Locate the cell with the specified text and output its (x, y) center coordinate. 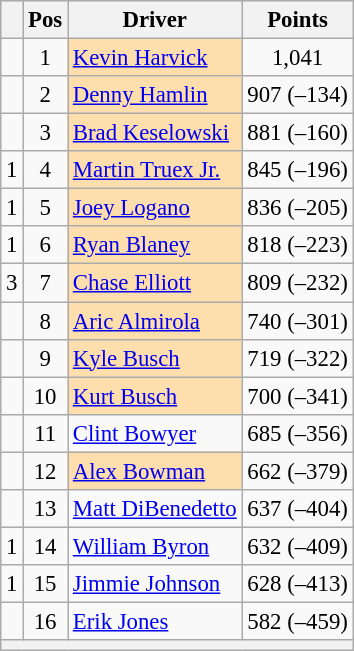
Alex Bowman (155, 471)
Kyle Busch (155, 358)
4 (46, 170)
William Byron (155, 546)
662 (–379) (298, 471)
836 (–205) (298, 208)
845 (–196) (298, 170)
13 (46, 509)
Chase Elliott (155, 283)
10 (46, 396)
Kevin Harvick (155, 58)
740 (–301) (298, 321)
Joey Logano (155, 208)
14 (46, 546)
632 (–409) (298, 546)
5 (46, 208)
628 (–413) (298, 584)
700 (–341) (298, 396)
685 (–356) (298, 433)
Aric Almirola (155, 321)
907 (–134) (298, 95)
Ryan Blaney (155, 245)
15 (46, 584)
809 (–232) (298, 283)
881 (–160) (298, 133)
7 (46, 283)
9 (46, 358)
Erik Jones (155, 621)
Denny Hamlin (155, 95)
16 (46, 621)
1,041 (298, 58)
Jimmie Johnson (155, 584)
6 (46, 245)
12 (46, 471)
Driver (155, 20)
582 (–459) (298, 621)
Clint Bowyer (155, 433)
Brad Keselowski (155, 133)
11 (46, 433)
Martin Truex Jr. (155, 170)
719 (–322) (298, 358)
Pos (46, 20)
8 (46, 321)
Matt DiBenedetto (155, 509)
2 (46, 95)
818 (–223) (298, 245)
Kurt Busch (155, 396)
637 (–404) (298, 509)
Points (298, 20)
